Pinpoint the cell where the given text exists, returning its [X, Y] midpoint coordinate. 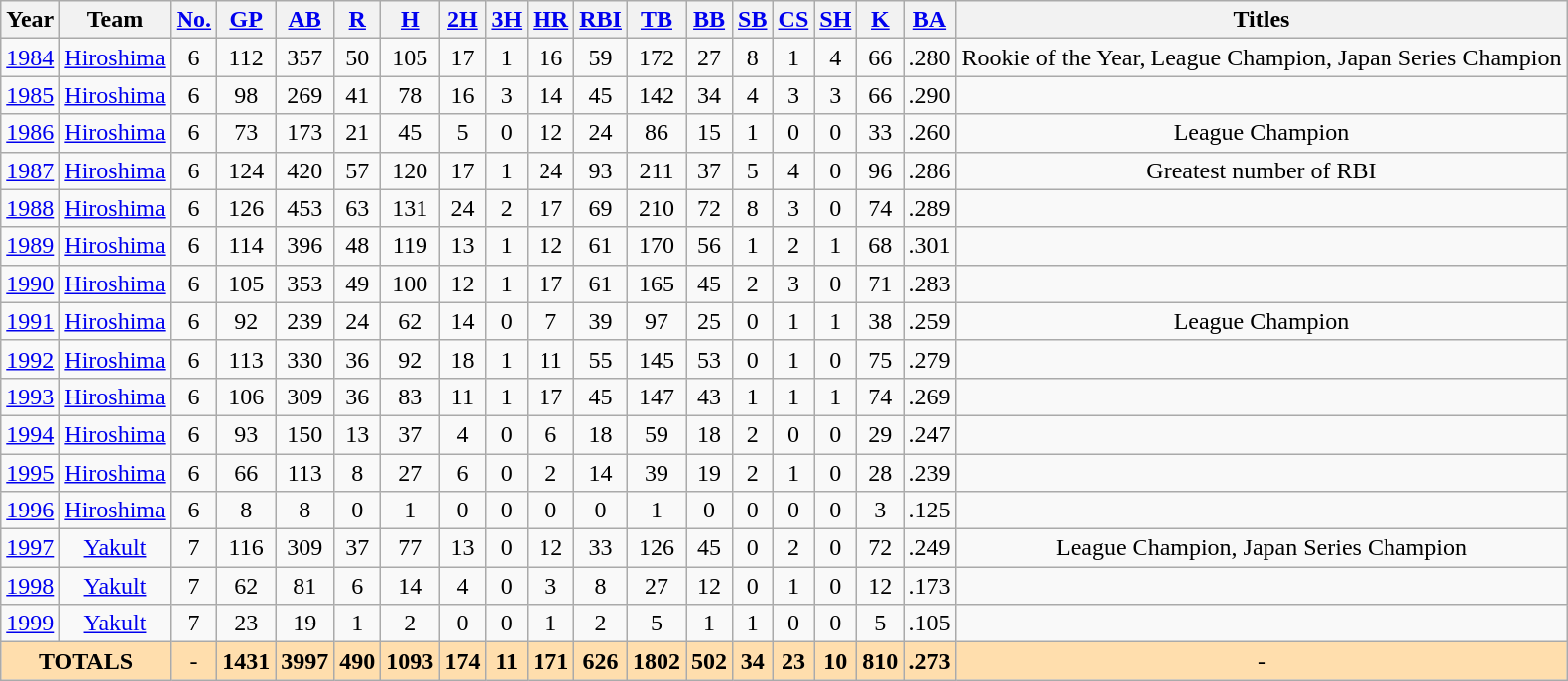
116 [246, 548]
131 [411, 208]
97 [657, 321]
626 [601, 661]
453 [305, 208]
1431 [246, 661]
1988 [30, 208]
.173 [930, 586]
239 [305, 321]
.301 [930, 246]
10 [835, 661]
56 [710, 246]
1994 [30, 434]
83 [411, 397]
53 [710, 359]
71 [881, 284]
.247 [930, 434]
78 [411, 95]
GP [246, 20]
BB [710, 20]
165 [657, 284]
Rookie of the Year, League Champion, Japan Series Champion [1262, 57]
502 [710, 661]
15 [710, 133]
86 [657, 133]
R [357, 20]
420 [305, 170]
AB [305, 20]
1093 [411, 661]
77 [411, 548]
1997 [30, 548]
55 [601, 359]
100 [411, 284]
.239 [930, 473]
Team [115, 20]
No. [193, 20]
68 [881, 246]
69 [601, 208]
1992 [30, 359]
21 [357, 133]
1993 [30, 397]
1995 [30, 473]
38 [881, 321]
28 [881, 473]
96 [881, 170]
1985 [30, 95]
98 [246, 95]
1999 [30, 624]
170 [657, 246]
SH [835, 20]
25 [710, 321]
TOTALS [85, 661]
1802 [657, 661]
119 [411, 246]
.290 [930, 95]
1989 [30, 246]
1984 [30, 57]
.273 [930, 661]
SB [753, 20]
48 [357, 246]
145 [657, 359]
269 [305, 95]
172 [657, 57]
.260 [930, 133]
73 [246, 133]
Titles [1262, 20]
CS [793, 20]
75 [881, 359]
210 [657, 208]
490 [357, 661]
147 [657, 397]
81 [305, 586]
BA [930, 20]
Year [30, 20]
106 [246, 397]
211 [657, 170]
353 [305, 284]
K [881, 20]
.249 [930, 548]
50 [357, 57]
810 [881, 661]
2H [462, 20]
1998 [30, 586]
3997 [305, 661]
League Champion, Japan Series Champion [1262, 548]
1986 [30, 133]
HR [551, 20]
.279 [930, 359]
TB [657, 20]
1990 [30, 284]
RBI [601, 20]
112 [246, 57]
150 [305, 434]
1987 [30, 170]
330 [305, 359]
174 [462, 661]
.289 [930, 208]
29 [881, 434]
120 [411, 170]
.269 [930, 397]
124 [246, 170]
.286 [930, 170]
.283 [930, 284]
.105 [930, 624]
41 [357, 95]
114 [246, 246]
Greatest number of RBI [1262, 170]
.125 [930, 511]
43 [710, 397]
63 [357, 208]
3H [507, 20]
49 [357, 284]
1996 [30, 511]
57 [357, 170]
.280 [930, 57]
357 [305, 57]
H [411, 20]
142 [657, 95]
1991 [30, 321]
.259 [930, 321]
171 [551, 661]
396 [305, 246]
173 [305, 133]
